Return the (x, y) coordinate for the center point of the cell that contains the specified text.  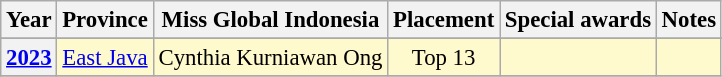
Cynthia Kurniawan Ong (270, 58)
Notes (688, 20)
2023 (29, 58)
East Java (105, 58)
Top 13 (444, 58)
Special awards (578, 20)
Year (29, 20)
Province (105, 20)
Miss Global Indonesia (270, 20)
Placement (444, 20)
